Provide the [X, Y] coordinate of the cell's center where the given text is located.  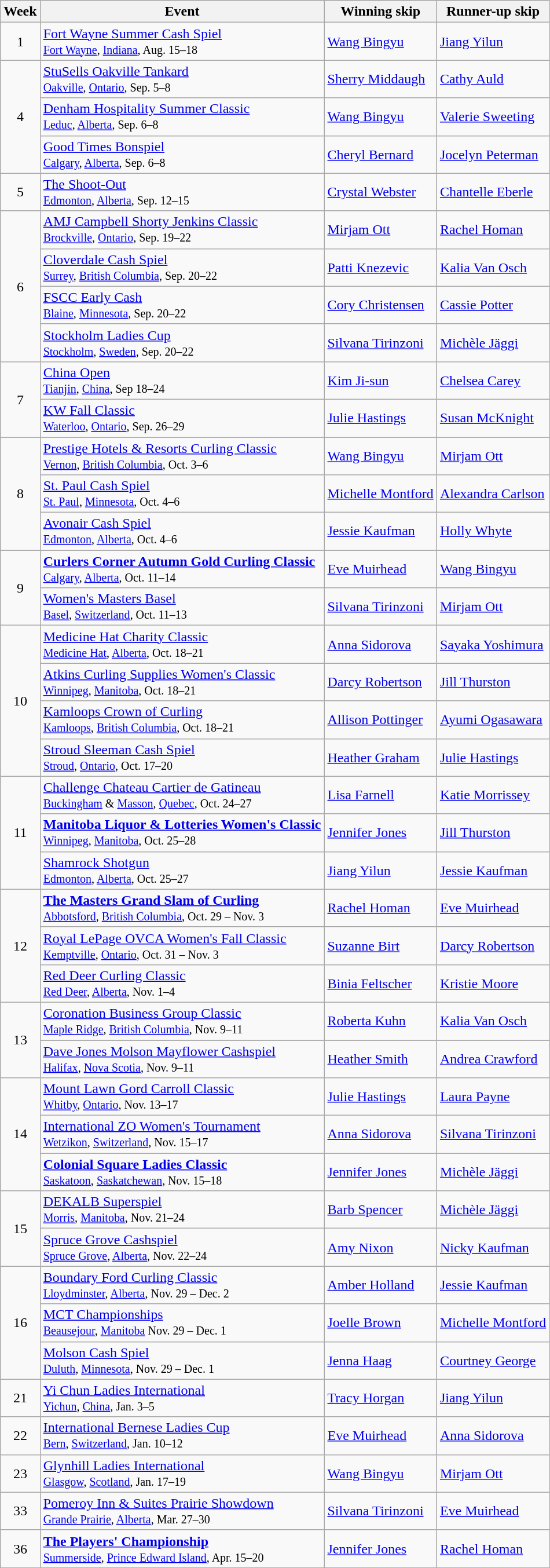
Andrea Crawford [493, 1059]
Dave Jones Molson Mayflower Cashspiel Halifax, Nova Scotia, Nov. 9–11 [182, 1059]
Challenge Chateau Cartier de Gatineau Buckingham & Masson, Quebec, Oct. 24–27 [182, 795]
Pomeroy Inn & Suites Prairie Showdown Grande Prairie, Alberta, Mar. 27–30 [182, 1511]
Binia Feltscher [380, 984]
Shamrock Shotgun Edmonton, Alberta, Oct. 25–27 [182, 870]
Cory Christensen [380, 305]
8 [20, 494]
4 [20, 117]
StuSells Oakville Tankard Oakville, Ontario, Sep. 5–8 [182, 79]
Molson Cash Spiel Duluth, Minnesota, Nov. 29 – Dec. 1 [182, 1360]
Yi Chun Ladies International Yichun, China, Jan. 3–5 [182, 1398]
Medicine Hat Charity Classic Medicine Hat, Alberta, Oct. 18–21 [182, 644]
Kim Ji-sun [380, 380]
Allison Pottinger [380, 719]
International Bernese Ladies Cup Bern, Switzerland, Jan. 10–12 [182, 1435]
Jocelyn Peterman [493, 154]
12 [20, 945]
Boundary Ford Curling Classic Lloydminster, Alberta, Nov. 29 – Dec. 2 [182, 1285]
15 [20, 1229]
Atkins Curling Supplies Women's Classic Winnipeg, Manitoba, Oct. 18–21 [182, 682]
Women's Masters Basel Basel, Switzerland, Oct. 11–13 [182, 607]
Red Deer Curling Classic Red Deer, Alberta, Nov. 1–4 [182, 984]
Suzanne Birt [380, 945]
Glynhill Ladies International Glasgow, Scotland, Jan. 17–19 [182, 1474]
The Masters Grand Slam of Curling Abbotsford, British Columbia, Oct. 29 – Nov. 3 [182, 908]
International ZO Women's Tournament Wetzikon, Switzerland, Nov. 15–17 [182, 1134]
The Players' Championship Summerside, Prince Edward Island, Apr. 15–20 [182, 1549]
10 [20, 701]
Laura Payne [493, 1097]
FSCC Early Cash Blaine, Minnesota, Sep. 20–22 [182, 305]
36 [20, 1549]
Valerie Sweeting [493, 117]
St. Paul Cash Spiel St. Paul, Minnesota, Oct. 4–6 [182, 494]
Heather Smith [380, 1059]
Kamloops Crown of Curling Kamloops, British Columbia, Oct. 18–21 [182, 719]
Barb Spencer [380, 1209]
Avonair Cash Spiel Edmonton, Alberta, Oct. 4–6 [182, 532]
Event [182, 12]
Fort Wayne Summer Cash Spiel Fort Wayne, Indiana, Aug. 15–18 [182, 42]
11 [20, 833]
Chantelle Eberle [493, 192]
Amy Nixon [380, 1248]
Chelsea Carey [493, 380]
23 [20, 1474]
DEKALB Superspiel Morris, Manitoba, Nov. 21–24 [182, 1209]
22 [20, 1435]
Roberta Kuhn [380, 1021]
33 [20, 1511]
The Shoot-Out Edmonton, Alberta, Sep. 12–15 [182, 192]
Holly Whyte [493, 532]
Cathy Auld [493, 79]
Coronation Business Group Classic Maple Ridge, British Columbia, Nov. 9–11 [182, 1021]
MCT Championships Beausejour, Manitoba Nov. 29 – Dec. 1 [182, 1323]
Susan McKnight [493, 418]
Crystal Webster [380, 192]
Lisa Farnell [380, 795]
Heather Graham [380, 758]
KW Fall Classic Waterloo, Ontario, Sep. 26–29 [182, 418]
Katie Morrissey [493, 795]
5 [20, 192]
Spruce Grove Cashspiel Spruce Grove, Alberta, Nov. 22–24 [182, 1248]
AMJ Campbell Shorty Jenkins Classic Brockville, Ontario, Sep. 19–22 [182, 229]
Prestige Hotels & Resorts Curling Classic Vernon, British Columbia, Oct. 3–6 [182, 455]
Manitoba Liquor & Lotteries Women's Classic Winnipeg, Manitoba, Oct. 25–28 [182, 833]
Curlers Corner Autumn Gold Curling Classic Calgary, Alberta, Oct. 11–14 [182, 569]
Amber Holland [380, 1285]
Runner-up skip [493, 12]
Winning skip [380, 12]
1 [20, 42]
Cassie Potter [493, 305]
Cheryl Bernard [380, 154]
Stroud Sleeman Cash Spiel Stroud, Ontario, Oct. 17–20 [182, 758]
Kristie Moore [493, 984]
Colonial Square Ladies Classic Saskatoon, Saskatchewan, Nov. 15–18 [182, 1172]
Stockholm Ladies Cup Stockholm, Sweden, Sep. 20–22 [182, 343]
Ayumi Ogasawara [493, 719]
Week [20, 12]
Joelle Brown [380, 1323]
9 [20, 588]
16 [20, 1323]
Jenna Haag [380, 1360]
Cloverdale Cash Spiel Surrey, British Columbia, Sep. 20–22 [182, 268]
Sherry Middaugh [380, 79]
Denham Hospitality Summer Classic Leduc, Alberta, Sep. 6–8 [182, 117]
Nicky Kaufman [493, 1248]
13 [20, 1040]
6 [20, 286]
Good Times Bonspiel Calgary, Alberta, Sep. 6–8 [182, 154]
Mount Lawn Gord Carroll Classic Whitby, Ontario, Nov. 13–17 [182, 1097]
Patti Knezevic [380, 268]
Tracy Horgan [380, 1398]
7 [20, 399]
Royal LePage OVCA Women's Fall Classic Kemptville, Ontario, Oct. 31 – Nov. 3 [182, 945]
14 [20, 1134]
China Open Tianjin, China, Sep 18–24 [182, 380]
Sayaka Yoshimura [493, 644]
Courtney George [493, 1360]
Alexandra Carlson [493, 494]
21 [20, 1398]
